Scan for the cell matching the given text and deliver its [x, y] coordinate at center. 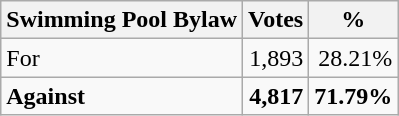
71.79% [354, 96]
Swimming Pool Bylaw [122, 20]
4,817 [276, 96]
For [122, 58]
28.21% [354, 58]
1,893 [276, 58]
Votes [276, 20]
Against [122, 96]
% [354, 20]
